Return the [X, Y] coordinate for the center point of the cell that contains the specified text.  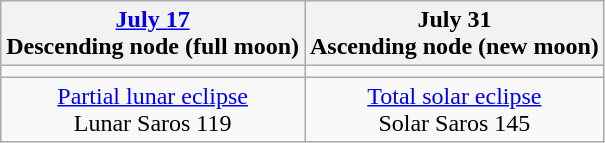
Total solar eclipseSolar Saros 145 [454, 110]
July 17Descending node (full moon) [153, 34]
Partial lunar eclipseLunar Saros 119 [153, 110]
July 31Ascending node (new moon) [454, 34]
